Capture the cell that displays the provided text and extract its (X, Y) central coordinate. 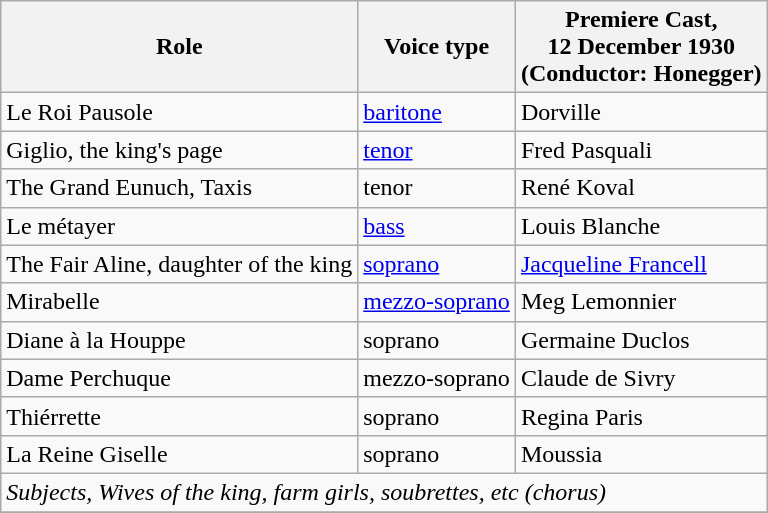
The Grand Eunuch, Taxis (180, 188)
Mirabelle (180, 302)
bass (437, 226)
Thiérrette (180, 416)
Giglio, the king's page (180, 150)
Germaine Duclos (641, 340)
Dorville (641, 112)
Role (180, 47)
The Fair Aline, daughter of the king (180, 264)
Voice type (437, 47)
René Koval (641, 188)
Subjects, Wives of the king, farm girls, soubrettes, etc (chorus) (384, 492)
Diane à la Houppe (180, 340)
Le Roi Pausole (180, 112)
Jacqueline Francell (641, 264)
Moussia (641, 454)
baritone (437, 112)
Premiere Cast,12 December 1930(Conductor: Honegger) (641, 47)
Claude de Sivry (641, 378)
Meg Lemonnier (641, 302)
Le métayer (180, 226)
La Reine Giselle (180, 454)
Dame Perchuque (180, 378)
Louis Blanche (641, 226)
Regina Paris (641, 416)
Fred Pasquali (641, 150)
